Provide the (X, Y) coordinate of the cell's center where the given text is located.  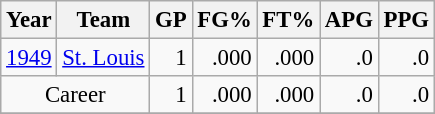
PPG (406, 20)
APG (350, 20)
1949 (29, 58)
FG% (224, 20)
FT% (288, 20)
Year (29, 20)
Team (104, 20)
St. Louis (104, 58)
Career (76, 95)
GP (171, 20)
